Search for the cell housing the specified text and yield its (X, Y) center coordinate. 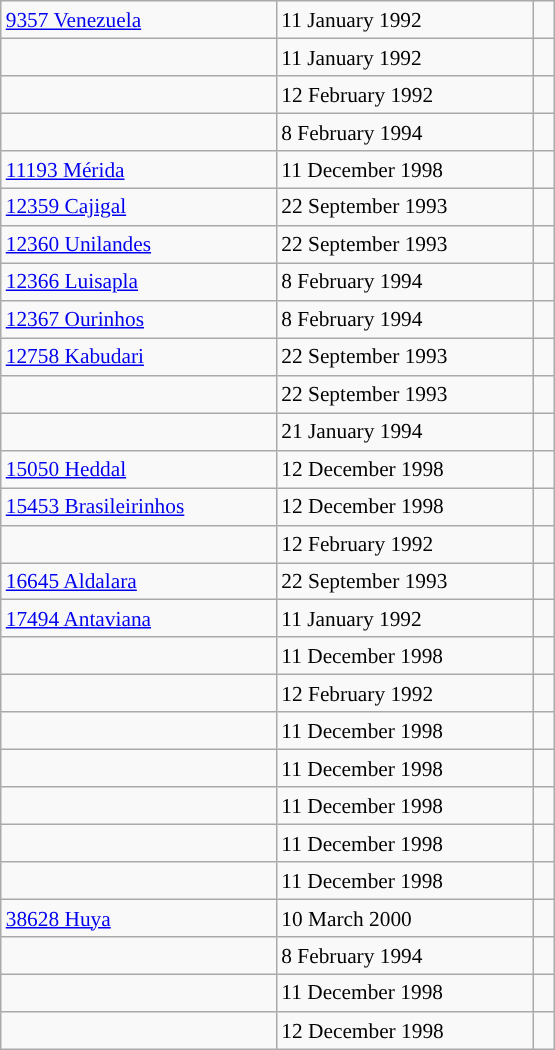
17494 Antaviana (139, 618)
12367 Ourinhos (139, 320)
12359 Cajigal (139, 206)
12758 Kabudari (139, 356)
9357 Venezuela (139, 20)
15453 Brasileirinhos (139, 506)
10 March 2000 (404, 918)
11193 Mérida (139, 170)
12366 Luisapla (139, 282)
15050 Heddal (139, 468)
21 January 1994 (404, 432)
16645 Aldalara (139, 582)
12360 Unilandes (139, 244)
38628 Huya (139, 918)
